Detect which cell encompasses the target text, then output its [x, y] center coordinate. 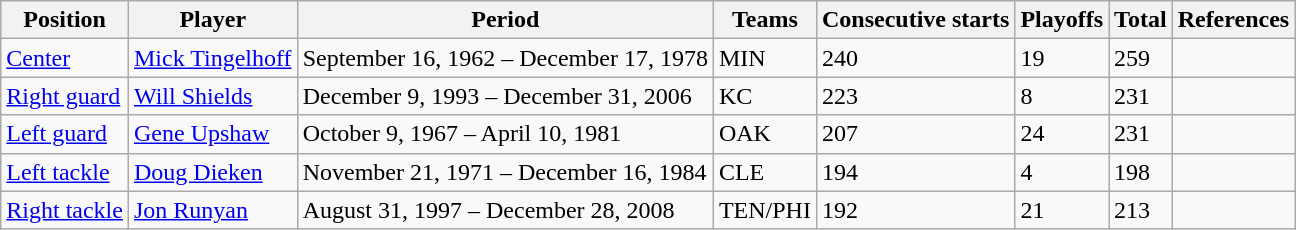
Position [65, 20]
192 [915, 210]
Left guard [65, 134]
References [1234, 20]
194 [915, 172]
Center [65, 58]
Teams [764, 20]
259 [1141, 58]
Playoffs [1062, 20]
Period [505, 20]
Doug Dieken [212, 172]
Total [1141, 20]
October 9, 1967 – April 10, 1981 [505, 134]
September 16, 1962 – December 17, 1978 [505, 58]
24 [1062, 134]
Right tackle [65, 210]
Gene Upshaw [212, 134]
Mick Tingelhoff [212, 58]
August 31, 1997 – December 28, 2008 [505, 210]
Will Shields [212, 96]
223 [915, 96]
Consecutive starts [915, 20]
CLE [764, 172]
December 9, 1993 – December 31, 2006 [505, 96]
MIN [764, 58]
Left tackle [65, 172]
November 21, 1971 – December 16, 1984 [505, 172]
4 [1062, 172]
KC [764, 96]
19 [1062, 58]
Player [212, 20]
Right guard [65, 96]
OAK [764, 134]
213 [1141, 210]
TEN/PHI [764, 210]
8 [1062, 96]
21 [1062, 210]
207 [915, 134]
198 [1141, 172]
Jon Runyan [212, 210]
240 [915, 58]
